Locate the cell with the specified text and output its (x, y) center coordinate. 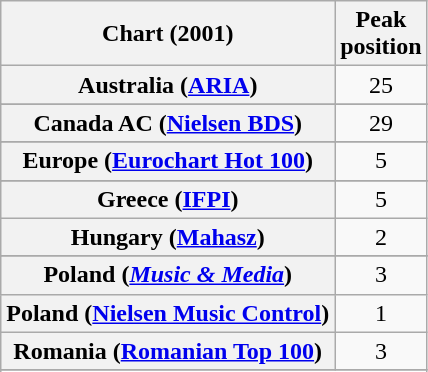
Australia (ARIA) (168, 85)
Romania (Romanian Top 100) (168, 351)
Europe (Eurochart Hot 100) (168, 161)
Greece (IFPI) (168, 199)
25 (381, 85)
Canada AC (Nielsen BDS) (168, 123)
2 (381, 237)
Chart (2001) (168, 34)
Hungary (Mahasz) (168, 237)
Poland (Nielsen Music Control) (168, 313)
29 (381, 123)
Peakposition (381, 34)
Poland (Music & Media) (168, 275)
1 (381, 313)
